Detect which cell encompasses the target text, then output its [X, Y] center coordinate. 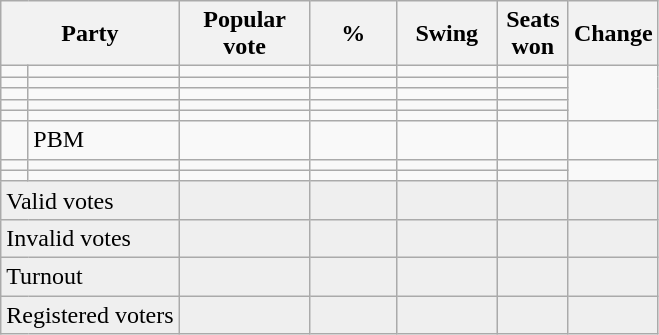
PBM [104, 140]
Registered voters [90, 315]
Party [90, 34]
% [353, 34]
Popular vote [244, 34]
Seatswon [532, 34]
Change [613, 34]
Valid votes [90, 200]
Swing [446, 34]
Invalid votes [90, 238]
Turnout [90, 276]
